From the cell containing the given text, extract its center point as [x, y] coordinate. 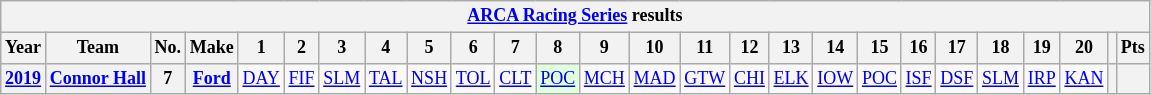
Team [98, 48]
20 [1084, 48]
19 [1042, 48]
CHI [750, 78]
ELK [791, 78]
12 [750, 48]
CLT [516, 78]
TAL [386, 78]
MAD [654, 78]
FIF [302, 78]
ISF [918, 78]
KAN [1084, 78]
2 [302, 48]
MCH [605, 78]
DSF [957, 78]
NSH [430, 78]
3 [342, 48]
15 [880, 48]
Connor Hall [98, 78]
Pts [1132, 48]
4 [386, 48]
Ford [212, 78]
10 [654, 48]
13 [791, 48]
17 [957, 48]
IOW [836, 78]
9 [605, 48]
Make [212, 48]
18 [1001, 48]
6 [472, 48]
DAY [261, 78]
14 [836, 48]
No. [168, 48]
TOL [472, 78]
11 [705, 48]
Year [24, 48]
2019 [24, 78]
16 [918, 48]
ARCA Racing Series results [575, 16]
1 [261, 48]
5 [430, 48]
GTW [705, 78]
IRP [1042, 78]
8 [558, 48]
